Scan for the cell matching the given text and deliver its (x, y) coordinate at center. 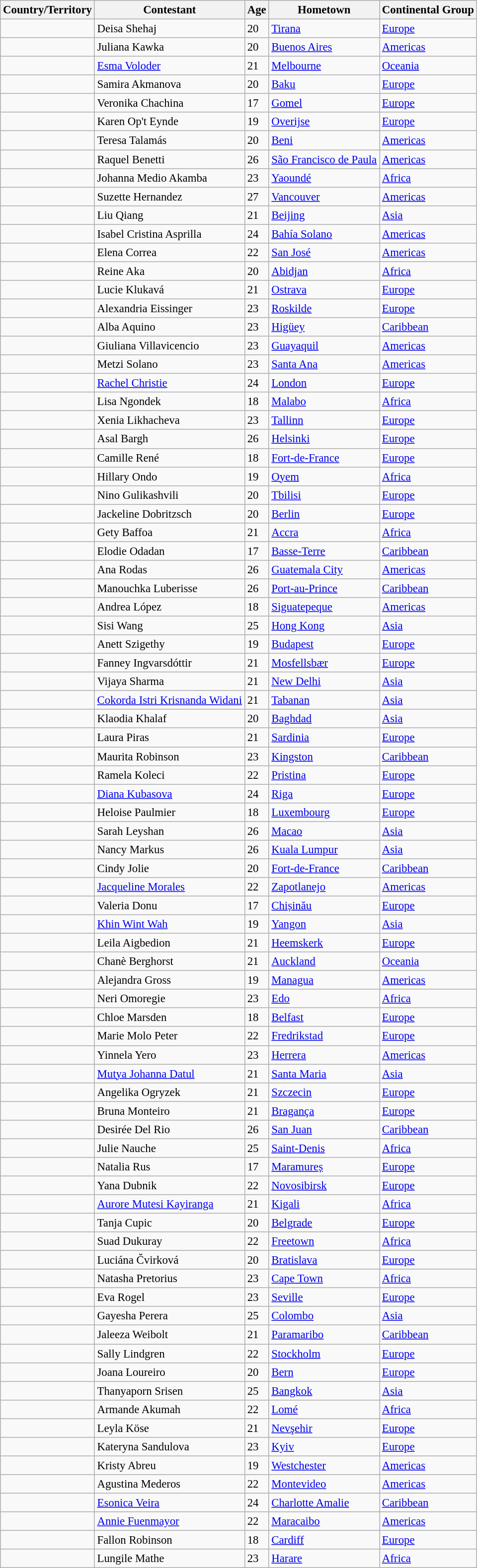
Metzi Solano (169, 364)
Deisa Shehaj (169, 29)
Guayaquil (324, 346)
Maramureș (324, 1167)
Baku (324, 84)
San Juan (324, 1130)
Contestant (169, 10)
Johanna Medio Akamba (169, 178)
Cokorda Istri Krisnanda Widani (169, 700)
Beni (324, 140)
Leyla Köse (169, 1428)
Elena Correa (169, 253)
Rachel Christie (169, 383)
Melbourne (324, 66)
Overijse (324, 122)
Yangon (324, 924)
Seville (324, 1297)
Nevşehir (324, 1428)
Riga (324, 794)
Heloise Paulmier (169, 812)
Basse-Terre (324, 551)
Juliana Kawka (169, 47)
Continental Group (428, 10)
Bahía Solano (324, 234)
Lucie Klukavá (169, 290)
Herrera (324, 1055)
Budapest (324, 644)
Isabel Cristina Asprilla (169, 234)
Managua (324, 980)
Szczecin (324, 1092)
Samira Akmanova (169, 84)
27 (256, 197)
Hillary Ondo (169, 477)
Sardinia (324, 738)
Oyem (324, 477)
Chanè Berghorst (169, 961)
New Delhi (324, 682)
Karen Op't Eynde (169, 122)
Elodie Odadan (169, 551)
Chișinău (324, 905)
Leila Aigbedion (169, 943)
Vijaya Sharma (169, 682)
Kingston (324, 756)
Maracaibo (324, 1521)
Fredrikstad (324, 1036)
Bangkok (324, 1391)
Hometown (324, 10)
Diana Kubasova (169, 794)
Montevideo (324, 1484)
Berlin (324, 514)
Heemskerk (324, 943)
Armande Akumah (169, 1409)
Kyiv (324, 1447)
Alejandra Gross (169, 980)
Giuliana Villavicencio (169, 346)
Angelika Ogryzek (169, 1092)
Macao (324, 831)
Kigali (324, 1204)
Jackeline Dobritzsch (169, 514)
Santa Ana (324, 364)
Siguatepeque (324, 607)
Buenos Aires (324, 47)
Suzette Hernandez (169, 197)
Agustina Mederos (169, 1484)
Luxembourg (324, 812)
Marie Molo Peter (169, 1036)
Belfast (324, 1018)
Alexandria Eissinger (169, 308)
Saint-Denis (324, 1148)
Manouchka Luberisse (169, 588)
Sally Lindgren (169, 1354)
Malabo (324, 402)
Tallinn (324, 420)
Yinnela Yero (169, 1055)
São Francisco de Paula (324, 159)
Higüey (324, 327)
Joana Loureiro (169, 1372)
Neri Omoregie (169, 999)
Mosfellsbær (324, 663)
Gomel (324, 103)
Kristy Abreu (169, 1465)
Age (256, 10)
Raquel Benetti (169, 159)
Cindy Jolie (169, 868)
Ramela Koleci (169, 775)
Bruna Monteiro (169, 1111)
Aurore Mutesi Kayiranga (169, 1204)
San José (324, 253)
Cape Town (324, 1279)
Lungile Mathe (169, 1559)
Country/Territory (48, 10)
Gayesha Perera (169, 1316)
Tirana (324, 29)
Yana Dubnik (169, 1185)
Lomé (324, 1409)
Nino Gulikashvili (169, 495)
Ostrava (324, 290)
Kateryna Sandulova (169, 1447)
Alba Aquino (169, 327)
Lisa Ngondek (169, 402)
Zapotlanejo (324, 887)
Mutya Johanna Datul (169, 1074)
Auckland (324, 961)
Esma Voloder (169, 66)
Luciána Čvirková (169, 1260)
Paramaribo (324, 1335)
Cardiff (324, 1540)
Desirée Del Rio (169, 1130)
Reine Aka (169, 271)
London (324, 383)
Harare (324, 1559)
Port-au-Prince (324, 588)
Xenia Likhacheva (169, 420)
Stockholm (324, 1354)
Edo (324, 999)
Bragança (324, 1111)
Hong Kong (324, 626)
Abidjan (324, 271)
Andrea López (169, 607)
Asal Bargh (169, 439)
Anett Szigethy (169, 644)
Tbilisi (324, 495)
Sarah Leyshan (169, 831)
Laura Piras (169, 738)
Camille René (169, 458)
Liu Qiang (169, 215)
Fallon Robinson (169, 1540)
Westchester (324, 1465)
Fanney Ingvarsdóttir (169, 663)
Freetown (324, 1241)
Ana Rodas (169, 570)
Baghdad (324, 719)
Chloe Marsden (169, 1018)
Belgrade (324, 1223)
Nancy Markus (169, 850)
Jaleeza Weibolt (169, 1335)
Guatemala City (324, 570)
Vancouver (324, 197)
Colombo (324, 1316)
Tanja Cupic (169, 1223)
Bern (324, 1372)
Suad Dukuray (169, 1241)
Natasha Pretorius (169, 1279)
Novosibirsk (324, 1185)
Tabanan (324, 700)
Pristina (324, 775)
Esonica Veira (169, 1502)
Roskilde (324, 308)
Santa Maria (324, 1074)
Charlotte Amalie (324, 1502)
Julie Nauche (169, 1148)
Yaoundé (324, 178)
Klaodia Khalaf (169, 719)
Bratislava (324, 1260)
Maurita Robinson (169, 756)
Eva Rogel (169, 1297)
Accra (324, 533)
Helsinki (324, 439)
Sisi Wang (169, 626)
Annie Fuenmayor (169, 1521)
Teresa Talamás (169, 140)
Khin Wint Wah (169, 924)
Thanyaporn Srisen (169, 1391)
Gety Baffoa (169, 533)
Jacqueline Morales (169, 887)
Natalia Rus (169, 1167)
Veronika Chachina (169, 103)
Beijing (324, 215)
Valeria Donu (169, 905)
Kuala Lumpur (324, 850)
